Locate the cell with the specified text and output its (X, Y) center coordinate. 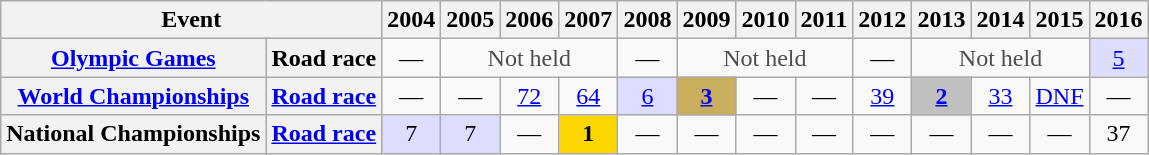
Event (192, 20)
1 (588, 134)
2014 (1000, 20)
2 (942, 96)
2004 (412, 20)
DNF (1060, 96)
37 (1118, 134)
National Championships (134, 134)
2011 (824, 20)
3 (706, 96)
6 (648, 96)
World Championships (134, 96)
5 (1118, 58)
2007 (588, 20)
33 (1000, 96)
2008 (648, 20)
2016 (1118, 20)
2006 (530, 20)
2010 (766, 20)
2009 (706, 20)
2015 (1060, 20)
2012 (882, 20)
2005 (470, 20)
64 (588, 96)
2013 (942, 20)
72 (530, 96)
39 (882, 96)
Olympic Games (134, 58)
